Capture the cell that displays the provided text and extract its [x, y] central coordinate. 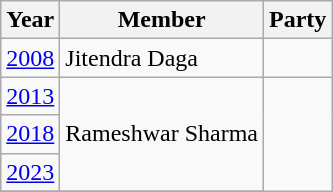
Year [30, 20]
Member [162, 20]
Party [297, 20]
2013 [30, 96]
Jitendra Daga [162, 58]
2023 [30, 172]
2018 [30, 134]
2008 [30, 58]
Rameshwar Sharma [162, 134]
